Locate the cell with the specified text and output its [X, Y] center coordinate. 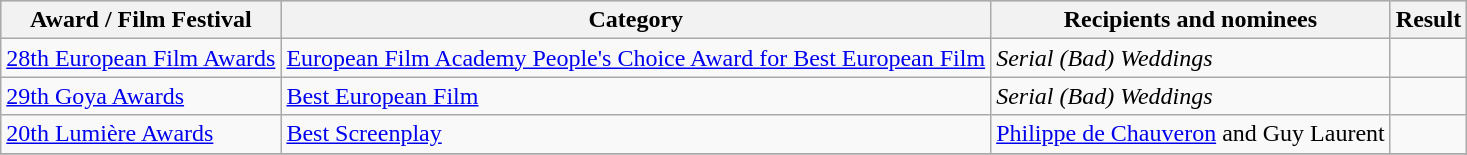
29th Goya Awards [141, 96]
European Film Academy People's Choice Award for Best European Film [636, 58]
Category [636, 20]
28th European Film Awards [141, 58]
Result [1428, 20]
Philippe de Chauveron and Guy Laurent [1191, 134]
Best Screenplay [636, 134]
Recipients and nominees [1191, 20]
Best European Film [636, 96]
20th Lumière Awards [141, 134]
Award / Film Festival [141, 20]
